Capture the cell that displays the provided text and extract its [X, Y] central coordinate. 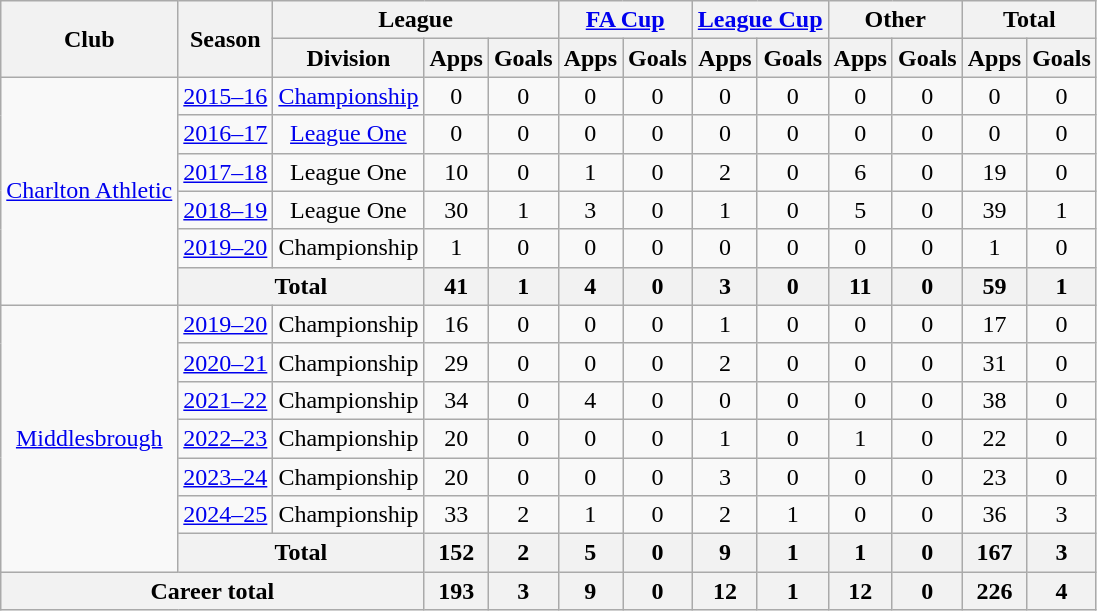
2018–19 [226, 210]
League [416, 20]
152 [456, 553]
2022–23 [226, 438]
2021–22 [226, 400]
2024–25 [226, 515]
22 [994, 438]
Division [348, 58]
16 [456, 324]
Charlton Athletic [90, 191]
38 [994, 400]
League Cup [760, 20]
2015–16 [226, 96]
30 [456, 210]
167 [994, 553]
23 [994, 477]
34 [456, 400]
19 [994, 172]
17 [994, 324]
Other [895, 20]
2017–18 [226, 172]
193 [456, 591]
33 [456, 515]
29 [456, 362]
39 [994, 210]
Middlesbrough [90, 438]
2016–17 [226, 134]
31 [994, 362]
59 [994, 286]
11 [860, 286]
Career total [212, 591]
41 [456, 286]
36 [994, 515]
Season [226, 39]
Club [90, 39]
2020–21 [226, 362]
2023–24 [226, 477]
FA Cup [625, 20]
226 [994, 591]
10 [456, 172]
6 [860, 172]
